Pinpoint the cell where the given text exists, returning its [X, Y] midpoint coordinate. 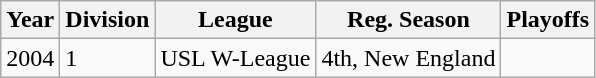
4th, New England [408, 58]
Reg. Season [408, 20]
USL W-League [236, 58]
Playoffs [548, 20]
League [236, 20]
2004 [30, 58]
1 [108, 58]
Division [108, 20]
Year [30, 20]
